Pinpoint the cell where the given text exists, returning its (X, Y) midpoint coordinate. 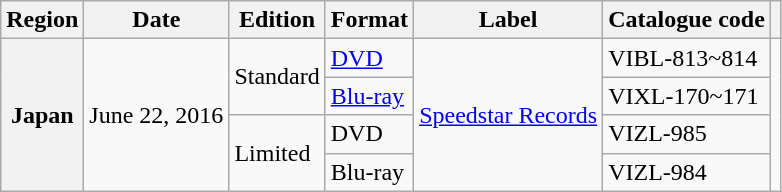
Edition (277, 20)
Japan (42, 115)
Region (42, 20)
VIXL-170~171 (687, 96)
VIZL-985 (687, 134)
Speedstar Records (508, 115)
Standard (277, 77)
Date (156, 20)
Format (369, 20)
Label (508, 20)
VIBL-813~814 (687, 58)
Catalogue code (687, 20)
June 22, 2016 (156, 115)
Limited (277, 153)
VIZL-984 (687, 172)
